Determine the (X, Y) coordinate at the center of the cell enclosing the given text.  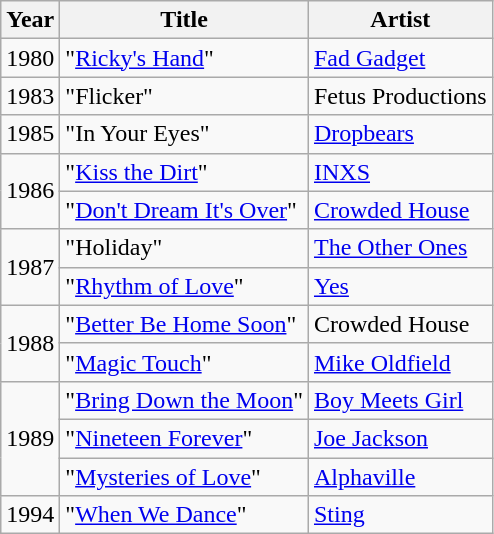
Boy Meets Girl (400, 400)
"When We Dance" (184, 515)
"Rhythm of Love" (184, 286)
1994 (30, 515)
The Other Ones (400, 248)
"Magic Touch" (184, 362)
1987 (30, 267)
"In Your Eyes" (184, 134)
"Bring Down the Moon" (184, 400)
"Mysteries of Love" (184, 477)
Alphaville (400, 477)
"Flicker" (184, 96)
1985 (30, 134)
Dropbears (400, 134)
Artist (400, 20)
1983 (30, 96)
"Nineteen Forever" (184, 438)
1988 (30, 343)
Yes (400, 286)
"Don't Dream It's Over" (184, 210)
"Better Be Home Soon" (184, 324)
1986 (30, 191)
Sting (400, 515)
1989 (30, 438)
Title (184, 20)
"Kiss the Dirt" (184, 172)
1980 (30, 58)
"Ricky's Hand" (184, 58)
Year (30, 20)
Fetus Productions (400, 96)
INXS (400, 172)
Joe Jackson (400, 438)
"Holiday" (184, 248)
Mike Oldfield (400, 362)
Fad Gadget (400, 58)
